Detect which cell encompasses the target text, then output its [X, Y] center coordinate. 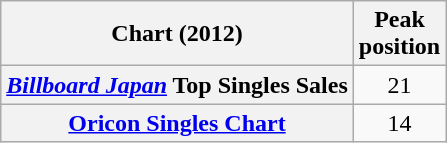
Chart (2012) [178, 34]
Billboard Japan Top Singles Sales [178, 85]
14 [399, 123]
Oricon Singles Chart [178, 123]
Peakposition [399, 34]
21 [399, 85]
